Detect which cell encompasses the target text, then output its [x, y] center coordinate. 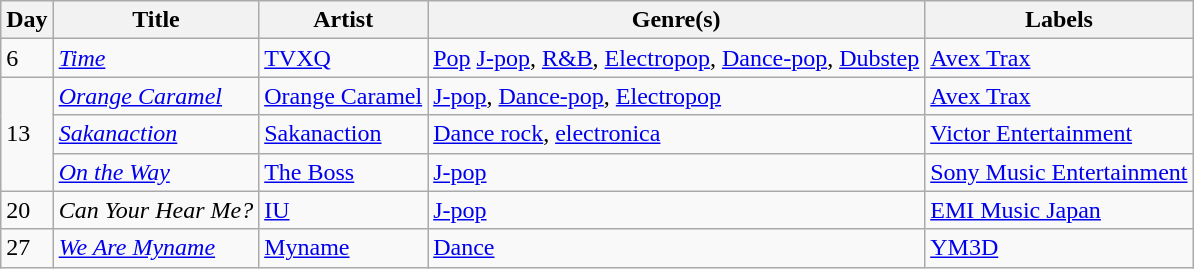
Time [156, 58]
Victor Entertainment [1059, 134]
Artist [344, 20]
Myname [344, 248]
Genre(s) [676, 20]
TVXQ [344, 58]
J-pop, Dance-pop, Electropop [676, 96]
Can Your Hear Me? [156, 210]
IU [344, 210]
On the Way [156, 172]
27 [27, 248]
We Are Myname [156, 248]
Labels [1059, 20]
Sony Music Entertainment [1059, 172]
EMI Music Japan [1059, 210]
Dance rock, electronica [676, 134]
13 [27, 134]
Title [156, 20]
Pop J-pop, R&B, Electropop, Dance-pop, Dubstep [676, 58]
6 [27, 58]
Day [27, 20]
Dance [676, 248]
20 [27, 210]
The Boss [344, 172]
YM3D [1059, 248]
